For the text-containing cell, return its midpoint in (x, y) coordinate format. 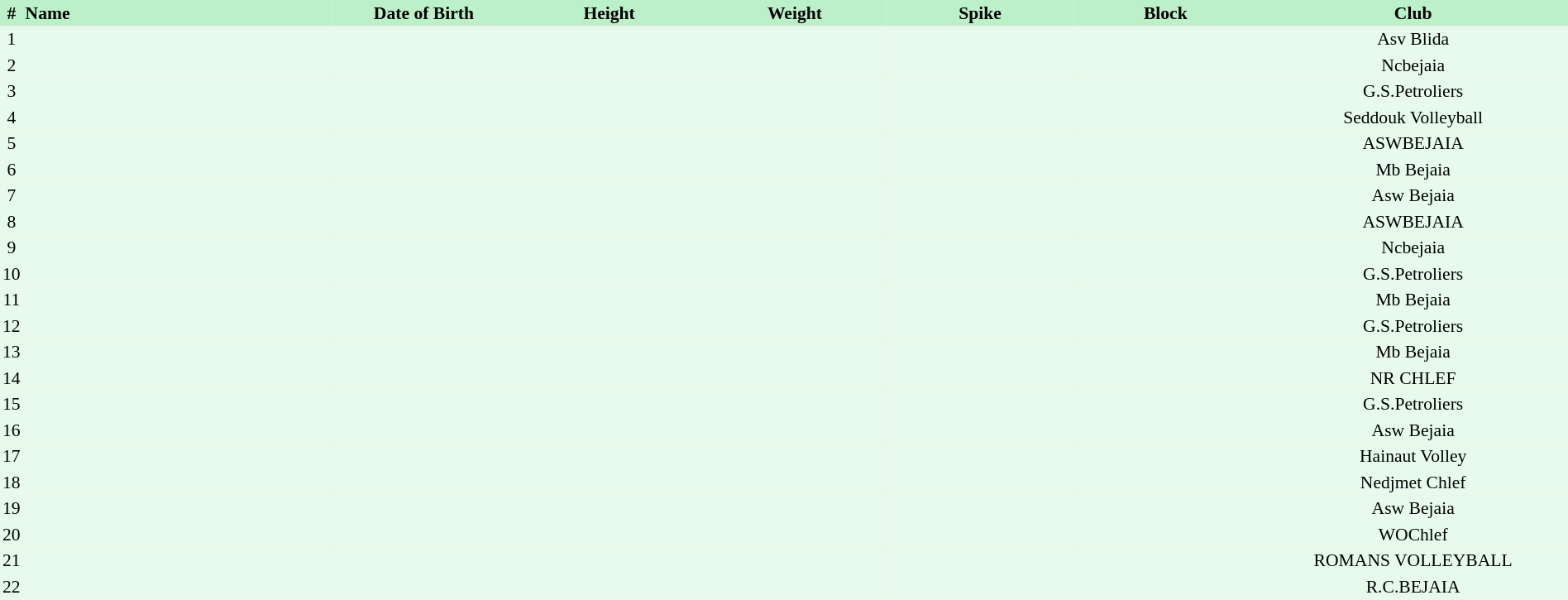
17 (12, 457)
22 (12, 587)
Block (1165, 13)
R.C.BEJAIA (1413, 587)
Name (177, 13)
Spike (980, 13)
8 (12, 222)
ROMANS VOLLEYBALL (1413, 561)
11 (12, 300)
Weight (795, 13)
2 (12, 65)
10 (12, 274)
19 (12, 508)
18 (12, 482)
13 (12, 353)
14 (12, 378)
WOChlef (1413, 535)
Club (1413, 13)
Date of Birth (423, 13)
9 (12, 248)
Seddouk Volleyball (1413, 118)
20 (12, 535)
Hainaut Volley (1413, 457)
4 (12, 118)
Height (609, 13)
15 (12, 404)
3 (12, 91)
7 (12, 195)
5 (12, 144)
1 (12, 40)
Asv Blida (1413, 40)
6 (12, 170)
# (12, 13)
21 (12, 561)
NR CHLEF (1413, 378)
16 (12, 430)
Nedjmet Chlef (1413, 482)
12 (12, 326)
